For the text-containing cell, return its midpoint in [x, y] coordinate format. 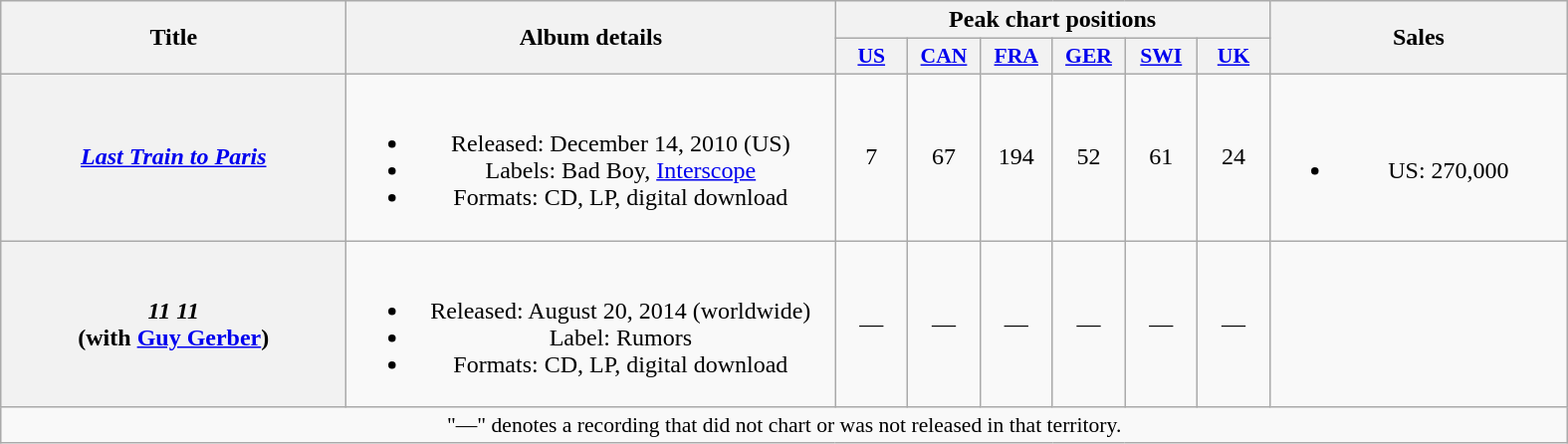
67 [944, 157]
Last Train to Paris [173, 157]
Released: August 20, 2014 (worldwide)Label: RumorsFormats: CD, LP, digital download [591, 325]
24 [1234, 157]
Sales [1418, 38]
11 11(with Guy Gerber) [173, 325]
Released: December 14, 2010 (US)Labels: Bad Boy, InterscopeFormats: CD, LP, digital download [591, 157]
52 [1089, 157]
Title [173, 38]
"—" denotes a recording that did not chart or was not released in that territory. [784, 425]
FRA [1015, 57]
CAN [944, 57]
194 [1015, 157]
US [872, 57]
SWI [1161, 57]
Peak chart positions [1052, 20]
61 [1161, 157]
US: 270,000 [1418, 157]
GER [1089, 57]
7 [872, 157]
UK [1234, 57]
Album details [591, 38]
